Return (x, y) of the center of cell containing provided text 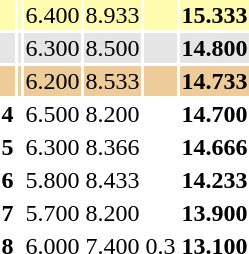
4 (8, 114)
6 (8, 180)
6.400 (52, 15)
13.900 (214, 213)
14.800 (214, 48)
6.500 (52, 114)
7 (8, 213)
14.666 (214, 147)
14.733 (214, 81)
14.233 (214, 180)
8.933 (112, 15)
8.500 (112, 48)
6.200 (52, 81)
15.333 (214, 15)
8.433 (112, 180)
8.366 (112, 147)
8.533 (112, 81)
14.700 (214, 114)
5 (8, 147)
5.700 (52, 213)
5.800 (52, 180)
